Capture the cell that displays the provided text and extract its [x, y] central coordinate. 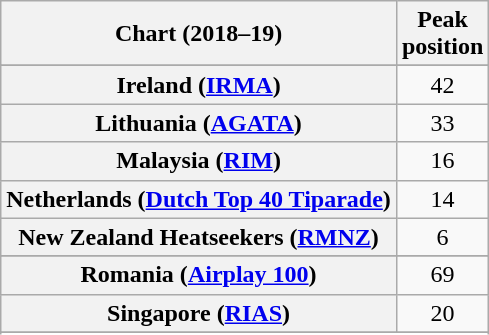
Lithuania (AGATA) [199, 123]
Malaysia (RIM) [199, 161]
Netherlands (Dutch Top 40 Tiparade) [199, 199]
Singapore (RIAS) [199, 313]
Chart (2018–19) [199, 34]
Ireland (IRMA) [199, 85]
14 [442, 199]
42 [442, 85]
6 [442, 237]
16 [442, 161]
New Zealand Heatseekers (RMNZ) [199, 237]
33 [442, 123]
Romania (Airplay 100) [199, 275]
20 [442, 313]
69 [442, 275]
Peakposition [442, 34]
